Extract the [X, Y] coordinate from the center of the cell holding the provided text.  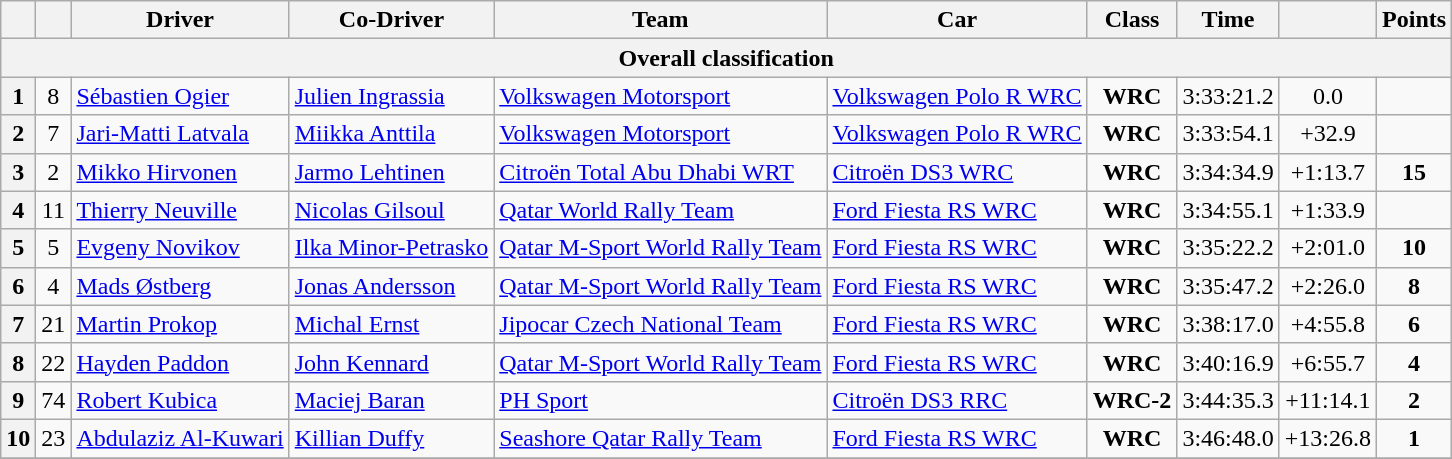
21 [54, 324]
Maciej Baran [392, 400]
Points [1414, 20]
Sébastien Ogier [180, 96]
+13:26.8 [1328, 438]
15 [1414, 172]
+2:26.0 [1328, 286]
Citroën DS3 WRC [957, 172]
Time [1228, 20]
Robert Kubica [180, 400]
Mikko Hirvonen [180, 172]
9 [18, 400]
3:46:48.0 [1228, 438]
+4:55.8 [1328, 324]
Citroën Total Abu Dhabi WRT [660, 172]
0.0 [1328, 96]
Co-Driver [392, 20]
+1:33.9 [1328, 210]
Michal Ernst [392, 324]
+2:01.0 [1328, 248]
Seashore Qatar Rally Team [660, 438]
Team [660, 20]
PH Sport [660, 400]
+32.9 [1328, 134]
Evgeny Novikov [180, 248]
+1:13.7 [1328, 172]
3:40:16.9 [1228, 362]
Overall classification [726, 58]
3 [18, 172]
Jonas Andersson [392, 286]
11 [54, 210]
Abdulaziz Al-Kuwari [180, 438]
Jipocar Czech National Team [660, 324]
Jari-Matti Latvala [180, 134]
3:34:34.9 [1228, 172]
Martin Prokop [180, 324]
3:35:47.2 [1228, 286]
John Kennard [392, 362]
Miikka Anttila [392, 134]
+6:55.7 [1328, 362]
Qatar World Rally Team [660, 210]
3:33:21.2 [1228, 96]
74 [54, 400]
3:33:54.1 [1228, 134]
Julien Ingrassia [392, 96]
+11:14.1 [1328, 400]
Jarmo Lehtinen [392, 172]
3:34:55.1 [1228, 210]
Killian Duffy [392, 438]
WRC-2 [1132, 400]
22 [54, 362]
Driver [180, 20]
Nicolas Gilsoul [392, 210]
Mads Østberg [180, 286]
Car [957, 20]
Thierry Neuville [180, 210]
Ilka Minor-Petrasko [392, 248]
3:44:35.3 [1228, 400]
3:35:22.2 [1228, 248]
Hayden Paddon [180, 362]
Citroën DS3 RRC [957, 400]
Class [1132, 20]
3:38:17.0 [1228, 324]
23 [54, 438]
